Determine the [x, y] coordinate at the center of the cell enclosing the given text.  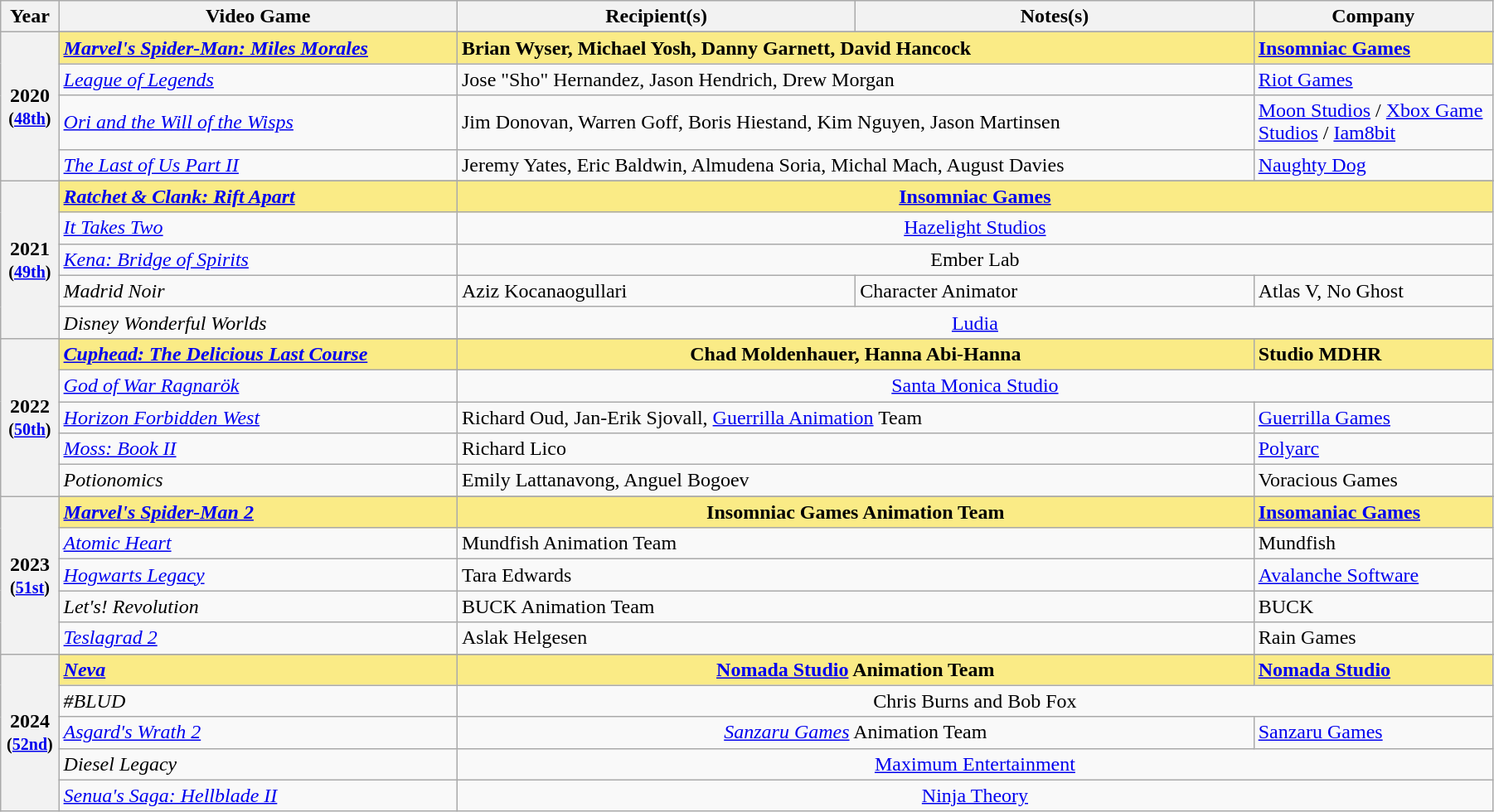
Kena: Bridge of Spirits [258, 259]
Ember Lab [975, 259]
BUCK Animation Team [856, 607]
Emily Lattanavong, Anguel Bogoev [856, 481]
Aslak Helgesen [856, 638]
Hazelight Studios [975, 228]
Naughty Dog [1373, 165]
Notes(s) [1055, 17]
Ludia [975, 322]
Let's! Revolution [258, 607]
Potionomics [258, 481]
Polyarc [1373, 449]
Ninja Theory [975, 795]
Company [1373, 17]
Mundfish [1373, 544]
Atomic Heart [258, 544]
Video Game [258, 17]
Neva [258, 669]
Voracious Games [1373, 481]
Senua's Saga: Hellblade II [258, 795]
BUCK [1373, 607]
Jim Donovan, Warren Goff, Boris Hiestand, Kim Nguyen, Jason Martinsen [856, 123]
Riot Games [1373, 80]
Character Animator [1055, 291]
God of War Ragnarök [258, 385]
Moon Studios / Xbox Game Studios / Iam8bit [1373, 123]
Brian Wyser, Michael Yosh, Danny Garnett, David Hancock [856, 48]
2021 (49th) [30, 259]
Moss: Book II [258, 449]
Diesel Legacy [258, 764]
Chad Moldenhauer, Hanna Abi-Hanna [856, 354]
Insomniac Games Animation Team [856, 512]
#BLUD [258, 701]
Recipient(s) [656, 17]
Cuphead: The Delicious Last Course [258, 354]
Jeremy Yates, Eric Baldwin, Almudena Soria, Michal Mach, August Davies [856, 165]
Nomada Studio Animation Team [856, 669]
Aziz Kocanaogullari [656, 291]
Rain Games [1373, 638]
Chris Burns and Bob Fox [975, 701]
2024 (52nd) [30, 732]
Jose "Sho" Hernandez, Jason Hendrich, Drew Morgan [856, 80]
Horizon Forbidden West [258, 417]
Marvel's Spider-Man 2 [258, 512]
Mundfish Animation Team [856, 544]
Guerrilla Games [1373, 417]
Ratchet & Clank: Rift Apart [258, 196]
Studio MDHR [1373, 354]
Asgard's Wrath 2 [258, 732]
Tara Edwards [856, 575]
The Last of Us Part II [258, 165]
2023 (51st) [30, 575]
Avalanche Software [1373, 575]
Year [30, 17]
Santa Monica Studio [975, 385]
Maximum Entertainment [975, 764]
Madrid Noir [258, 291]
Marvel's Spider-Man: Miles Morales [258, 48]
Atlas V, No Ghost [1373, 291]
Hogwarts Legacy [258, 575]
Teslagrad 2 [258, 638]
League of Legends [258, 80]
Ori and the Will of the Wisps [258, 123]
Insomaniac Games [1373, 512]
Sanzaru Games Animation Team [856, 732]
2022 (50th) [30, 417]
Disney Wonderful Worlds [258, 322]
Richard Oud, Jan-Erik Sjovall, Guerrilla Animation Team [856, 417]
Sanzaru Games [1373, 732]
Nomada Studio [1373, 669]
It Takes Two [258, 228]
2020 (48th) [30, 106]
Richard Lico [856, 449]
